Return the [x, y] coordinate for the center point of the cell that contains the specified text.  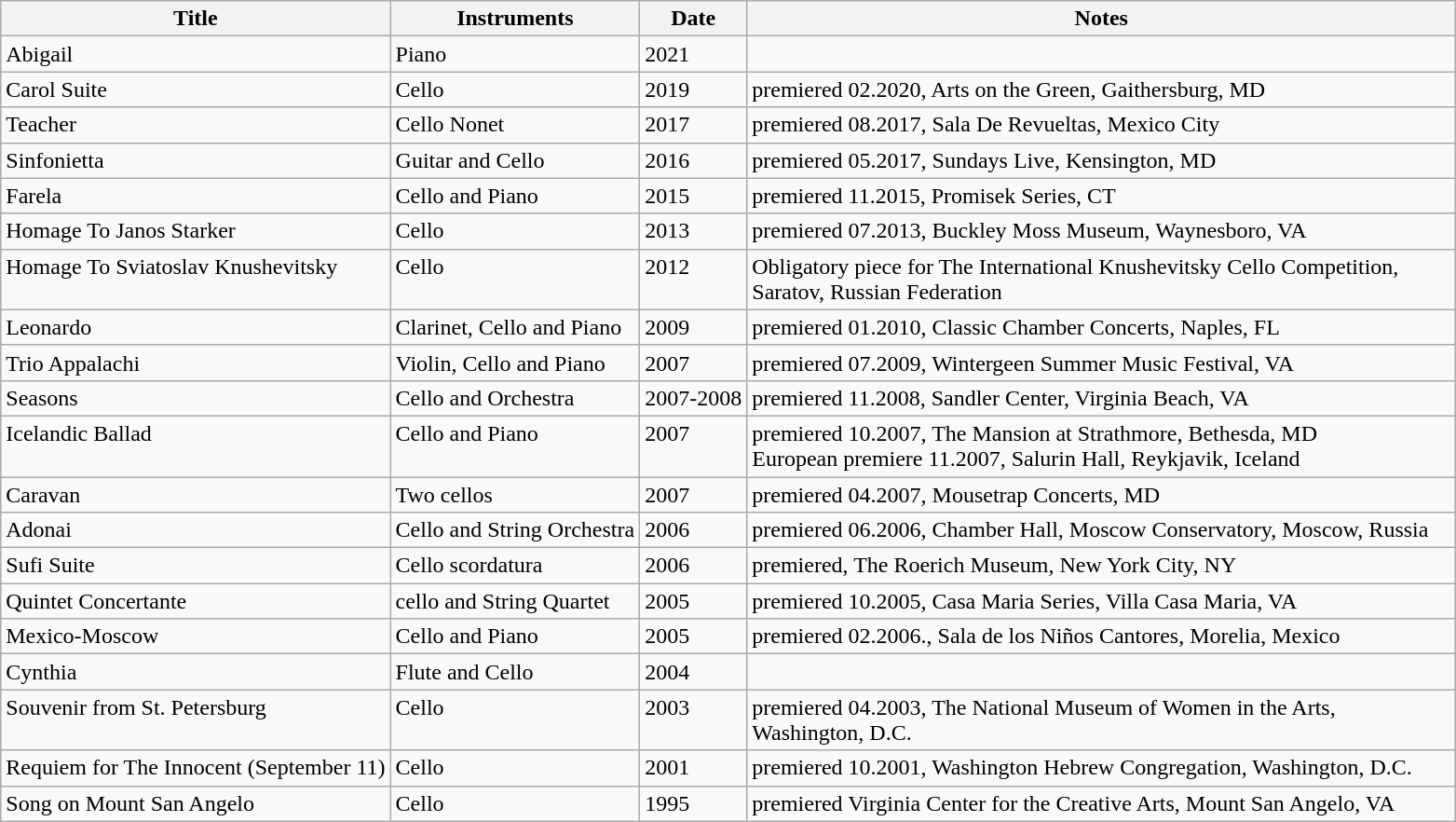
premiered 04.2007, Mousetrap Concerts, MD [1101, 495]
Adonai [196, 530]
premiered 10.2001, Washington Hebrew Congregation, Washington, D.C. [1101, 768]
premiered 02.2006., Sala de los Niños Cantores, Morelia, Mexico [1101, 637]
premiered 02.2020, Arts on the Green, Gaithersburg, MD [1101, 89]
Requiem for The Innocent (September 11) [196, 768]
premiered, The Roerich Museum, New York City, NY [1101, 566]
Cello and String Orchestra [515, 530]
2004 [693, 672]
premiered 10.2005, Casa Maria Series, Villa Casa Maria, VA [1101, 601]
Farela [196, 196]
Notes [1101, 19]
Abigail [196, 54]
premiered 05.2017, Sundays Live, Kensington, MD [1101, 160]
Obligatory piece for The International Knushevitsky Cello Competition, Saratov, Russian Federation [1101, 280]
1995 [693, 803]
2009 [693, 327]
Sinfonietta [196, 160]
Cello scordatura [515, 566]
Carol Suite [196, 89]
Mexico-Moscow [196, 637]
2019 [693, 89]
2016 [693, 160]
Cynthia [196, 672]
Sufi Suite [196, 566]
2007-2008 [693, 398]
2015 [693, 196]
premiered 04.2003, The National Museum of Women in the Arts, Washington, D.C. [1101, 719]
premiered 11.2008, Sandler Center, Virginia Beach, VA [1101, 398]
2012 [693, 280]
premiered 07.2013, Buckley Moss Museum, Waynesboro, VA [1101, 231]
Piano [515, 54]
premiered 06.2006, Chamber Hall, Moscow Conservatory, Moscow, Russia [1101, 530]
Quintet Concertante [196, 601]
premiered 08.2017, Sala De Revueltas, Mexico City [1101, 125]
Seasons [196, 398]
premiered 07.2009, Wintergeen Summer Music Festival, VA [1101, 363]
Flute and Cello [515, 672]
Song on Mount San Angelo [196, 803]
Violin, Cello and Piano [515, 363]
Teacher [196, 125]
2017 [693, 125]
Icelandic Ballad [196, 445]
premiered Virginia Center for the Creative Arts, Mount San Angelo, VA [1101, 803]
Clarinet, Cello and Piano [515, 327]
Homage To Janos Starker [196, 231]
2001 [693, 768]
Cello and Orchestra [515, 398]
Title [196, 19]
Two cellos [515, 495]
premiered 11.2015, Promisek Series, CT [1101, 196]
Souvenir from St. Petersburg [196, 719]
premiered 01.2010, Classic Chamber Concerts, Naples, FL [1101, 327]
2003 [693, 719]
premiered 10.2007, The Mansion at Strathmore, Bethesda, MDEuropean premiere 11.2007, Salurin Hall, Reykjavik, Iceland [1101, 445]
Homage To Sviatoslav Knushevitsky [196, 280]
Date [693, 19]
Cello Nonet [515, 125]
Leonardo [196, 327]
Caravan [196, 495]
Trio Appalachi [196, 363]
Guitar and Cello [515, 160]
Instruments [515, 19]
cello and String Quartet [515, 601]
2013 [693, 231]
2021 [693, 54]
